Output the [x, y] coordinate of the center of the cell containing the given text.  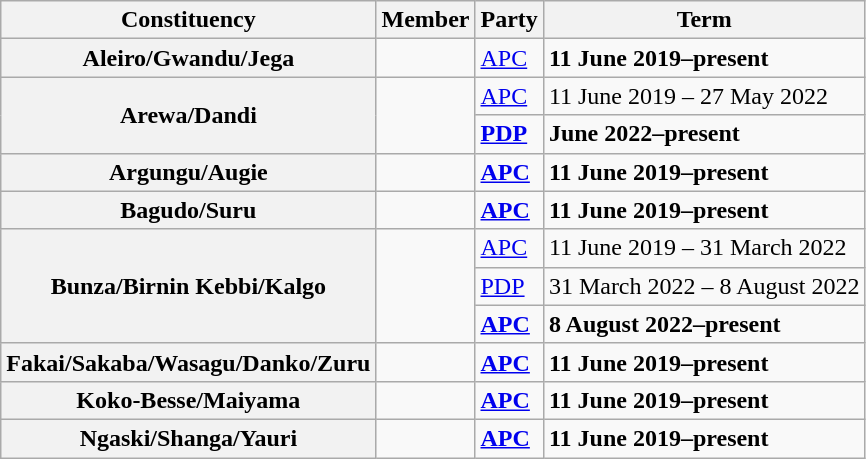
Bunza/Birnin Kebbi/Kalgo [188, 286]
Aleiro/Gwandu/Jega [188, 58]
11 June 2019 – 31 March 2022 [704, 248]
Party [509, 20]
Bagudo/Suru [188, 210]
11 June 2019 – 27 May 2022 [704, 96]
31 March 2022 – 8 August 2022 [704, 286]
Constituency [188, 20]
Term [704, 20]
Argungu/Augie [188, 172]
Ngaski/Shanga/Yauri [188, 438]
Arewa/Dandi [188, 115]
8 August 2022–present [704, 324]
Fakai/Sakaba/Wasagu/Danko/Zuru [188, 362]
Koko-Besse/Maiyama [188, 400]
June 2022–present [704, 134]
Member [426, 20]
